Return (x, y) of the center of cell containing provided text 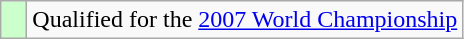
Qualified for the 2007 World Championship (245, 20)
